From the cell containing the given text, extract its center point as [X, Y] coordinate. 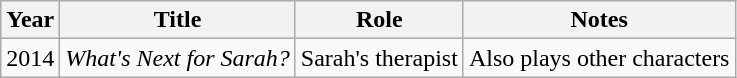
Title [178, 20]
Sarah's therapist [379, 58]
What's Next for Sarah? [178, 58]
Also plays other characters [599, 58]
Role [379, 20]
Year [30, 20]
Notes [599, 20]
2014 [30, 58]
